For the text-containing cell, return its midpoint in (x, y) coordinate format. 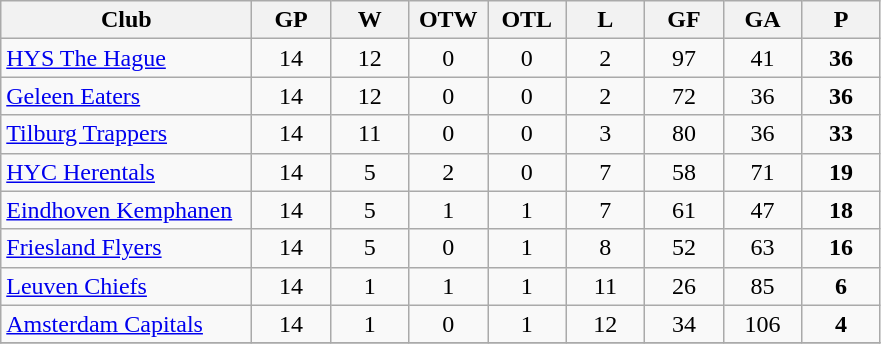
OTW (448, 20)
3 (606, 134)
Friesland Flyers (126, 248)
8 (606, 248)
GA (762, 20)
34 (684, 324)
Tilburg Trappers (126, 134)
6 (842, 286)
26 (684, 286)
4 (842, 324)
L (606, 20)
GP (292, 20)
19 (842, 172)
GF (684, 20)
Club (126, 20)
16 (842, 248)
71 (762, 172)
97 (684, 58)
52 (684, 248)
Amsterdam Capitals (126, 324)
61 (684, 210)
Geleen Eaters (126, 96)
18 (842, 210)
HYC Herentals (126, 172)
106 (762, 324)
80 (684, 134)
85 (762, 286)
W (370, 20)
Eindhoven Kemphanen (126, 210)
58 (684, 172)
47 (762, 210)
Leuven Chiefs (126, 286)
63 (762, 248)
OTL (528, 20)
33 (842, 134)
72 (684, 96)
P (842, 20)
HYS The Hague (126, 58)
41 (762, 58)
